Capture the cell that displays the provided text and extract its [X, Y] central coordinate. 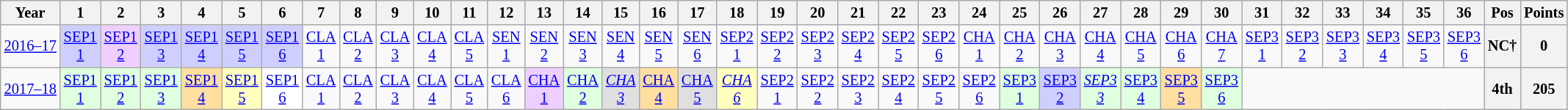
CLA6 [506, 89]
21 [858, 12]
Pos [1503, 12]
24 [980, 12]
9 [395, 12]
35 [1423, 12]
1 [81, 12]
SEN2 [543, 46]
SEN3 [583, 46]
205 [1544, 89]
CHA7 [1222, 46]
22 [899, 12]
7 [321, 12]
10 [432, 12]
19 [777, 12]
29 [1181, 12]
5 [242, 12]
NC† [1503, 46]
2016–17 [31, 46]
Points [1544, 12]
SEN1 [506, 46]
Year [31, 12]
11 [469, 12]
13 [543, 12]
0 [1544, 46]
36 [1464, 12]
14 [583, 12]
31 [1262, 12]
28 [1141, 12]
SEN4 [621, 46]
25 [1019, 12]
18 [737, 12]
34 [1384, 12]
4th [1503, 89]
8 [358, 12]
3 [162, 12]
17 [698, 12]
2 [120, 12]
20 [818, 12]
4 [201, 12]
SEN5 [658, 46]
26 [1061, 12]
16 [658, 12]
32 [1303, 12]
6 [282, 12]
2017–18 [31, 89]
30 [1222, 12]
12 [506, 12]
SEN6 [698, 46]
27 [1100, 12]
23 [939, 12]
15 [621, 12]
33 [1343, 12]
